Extract the [x, y] coordinate from the center of the cell holding the provided text.  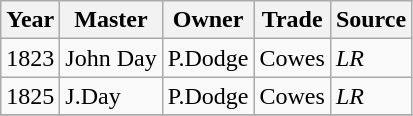
Owner [208, 20]
Master [111, 20]
John Day [111, 58]
1825 [30, 96]
Trade [292, 20]
J.Day [111, 96]
Source [370, 20]
1823 [30, 58]
Year [30, 20]
